Extract the [X, Y] coordinate from the center of the cell holding the provided text.  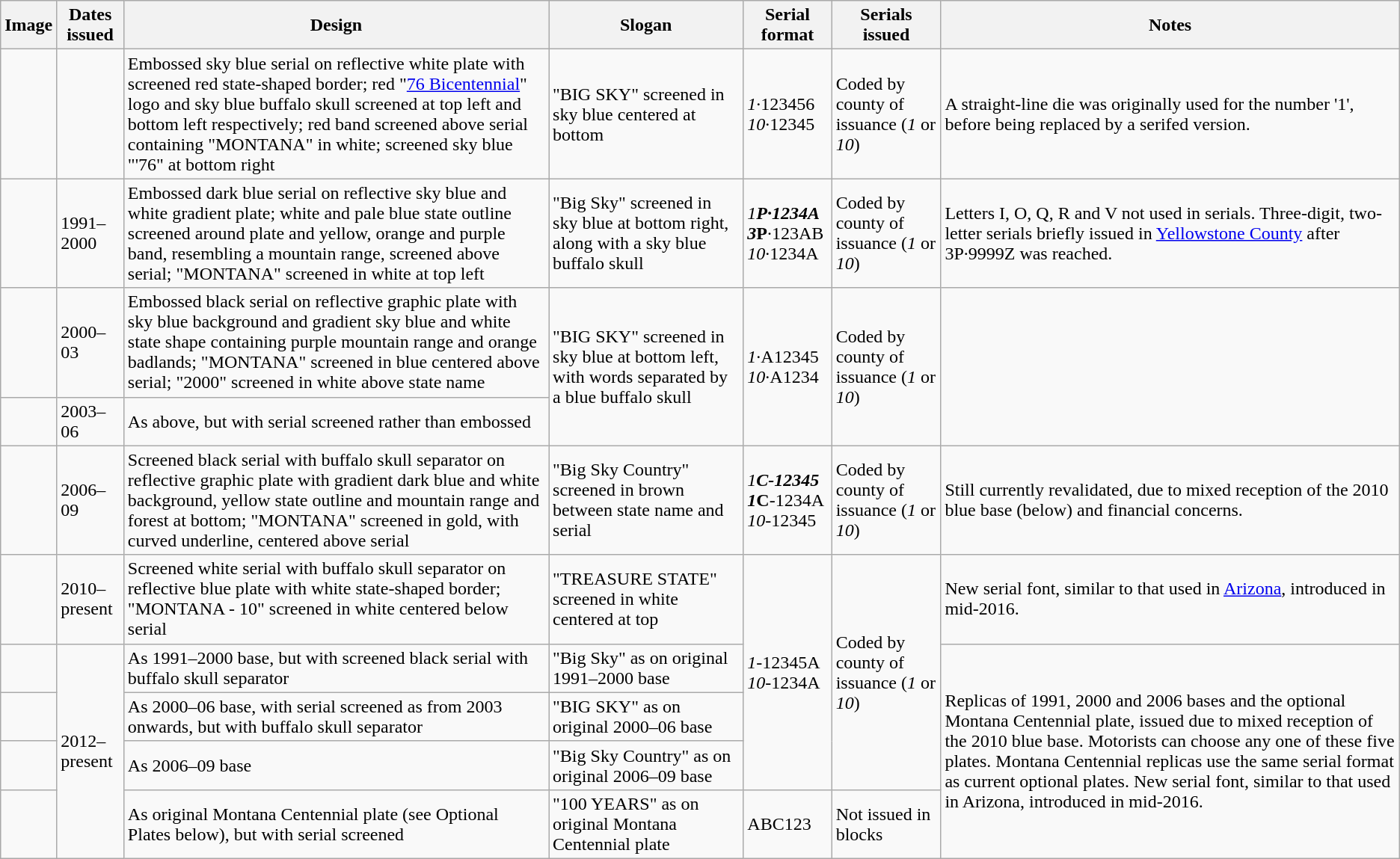
As 1991–2000 base, but with screened black serial with buffalo skull separator [336, 668]
Not issued in blocks [886, 824]
Design [336, 25]
"Big Sky Country" as on original 2006–09 base [646, 766]
2006–09 [90, 500]
Serials issued [886, 25]
2012–present [90, 751]
1-12345A10-1234A [787, 672]
"BIG SKY" screened in sky blue centered at bottom [646, 114]
1991–2000 [90, 233]
"Big Sky Country" screened in brown between state name and serial [646, 500]
Dates issued [90, 25]
Still currently revalidated, due to mixed reception of the 2010 blue base (below) and financial concerns. [1170, 500]
1·A1234510·A1234 [787, 366]
2003–06 [90, 422]
"TREASURE STATE" screened in white centered at top [646, 600]
"100 YEARS" as on original Montana Centennial plate [646, 824]
New serial font, similar to that used in Arizona, introduced in mid-2016. [1170, 600]
As 2000–06 base, with serial screened as from 2003 onwards, but with buffalo skull separator [336, 716]
Notes [1170, 25]
Image [28, 25]
1P·1234A3P·123AB10·1234A [787, 233]
2000–03 [90, 342]
As original Montana Centennial plate (see Optional Plates below), but with serial screened [336, 824]
2010–present [90, 600]
Slogan [646, 25]
ABC123 [787, 824]
"BIG SKY" screened in sky blue at bottom left, with words separated by a blue buffalo skull [646, 366]
As above, but with serial screened rather than embossed [336, 422]
Letters I, O, Q, R and V not used in serials. Three-digit, two-letter serials briefly issued in Yellowstone County after 3P·9999Z was reached. [1170, 233]
"BIG SKY" as on original 2000–06 base [646, 716]
As 2006–09 base [336, 766]
1·12345610·12345 [787, 114]
Serial format [787, 25]
"Big Sky" screened in sky blue at bottom right, along with a sky blue buffalo skull [646, 233]
1C-123451C-1234A10-12345 [787, 500]
A straight-line die was originally used for the number '1', before being replaced by a serifed version. [1170, 114]
"Big Sky" as on original 1991–2000 base [646, 668]
